Extract the [X, Y] coordinate from the center of the cell holding the provided text.  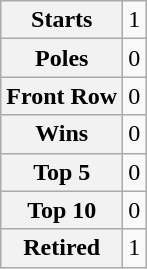
Wins [62, 134]
Top 5 [62, 172]
Top 10 [62, 210]
Poles [62, 58]
Retired [62, 248]
Starts [62, 20]
Front Row [62, 96]
